Identify which cell holds the provided text, then report its [x, y] central coordinate. 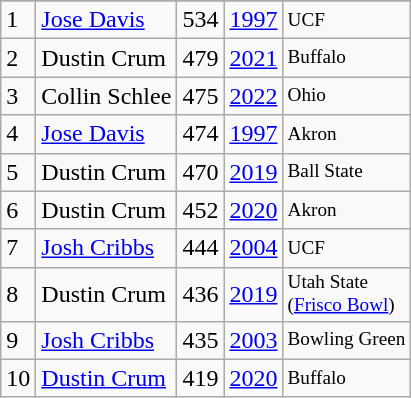
Utah State(Frisco Bowl) [346, 294]
475 [200, 96]
6 [18, 210]
2 [18, 58]
2003 [254, 340]
8 [18, 294]
Bowling Green [346, 340]
4 [18, 134]
Ball State [346, 172]
474 [200, 134]
479 [200, 58]
444 [200, 248]
10 [18, 378]
9 [18, 340]
Ohio [346, 96]
419 [200, 378]
2021 [254, 58]
534 [200, 20]
1 [18, 20]
436 [200, 294]
2004 [254, 248]
435 [200, 340]
7 [18, 248]
470 [200, 172]
2022 [254, 96]
Collin Schlee [106, 96]
3 [18, 96]
452 [200, 210]
5 [18, 172]
